From the cell containing the given text, extract its center point as [x, y] coordinate. 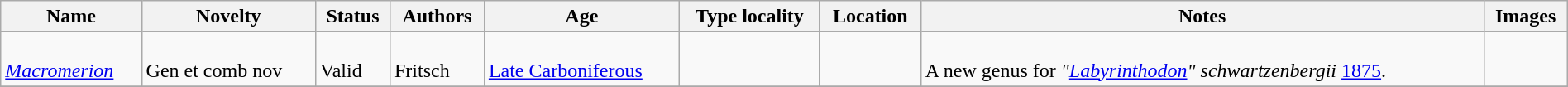
Valid [352, 60]
Age [581, 17]
A new genus for "Labyrinthodon" schwartzenbergii 1875. [1202, 60]
Status [352, 17]
Location [870, 17]
Late Carboniferous [581, 60]
Notes [1202, 17]
Images [1525, 17]
Novelty [228, 17]
Name [71, 17]
Macromerion [71, 60]
Type locality [749, 17]
Fritsch [437, 60]
Authors [437, 17]
Gen et comb nov [228, 60]
